Extract the [X, Y] coordinate from the center of the cell holding the provided text.  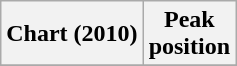
Chart (2010) [72, 34]
Peakposition [189, 34]
